Capture the cell that displays the provided text and extract its [X, Y] central coordinate. 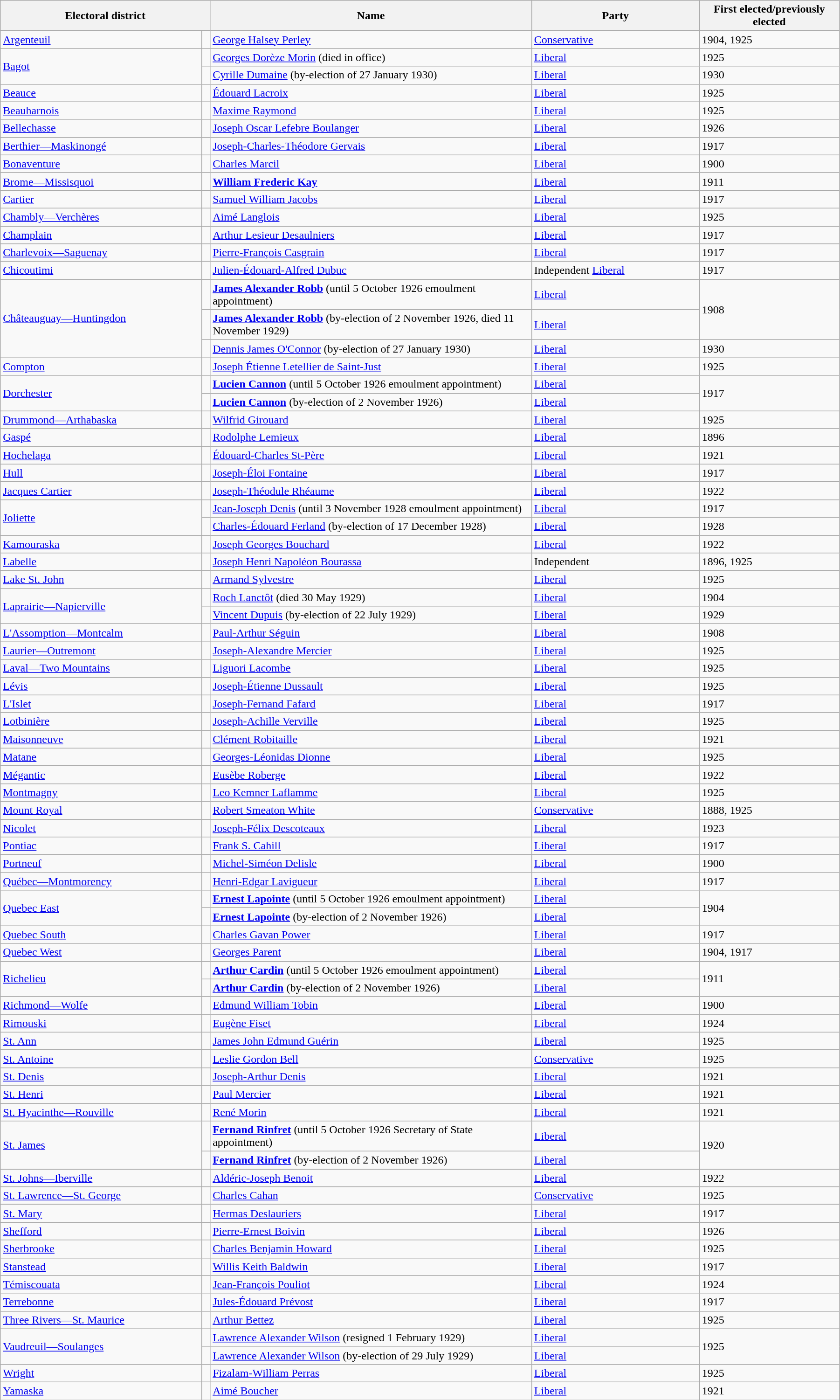
Gaspé [101, 437]
Lawrence Alexander Wilson (resigned 1 February 1929) [371, 1338]
Laurier—Outremont [101, 651]
Joseph Georges Bouchard [371, 544]
Lawrence Alexander Wilson (by-election of 29 July 1929) [371, 1355]
William Frederic Kay [371, 181]
Beauharnois [101, 111]
Georges Dorèze Morin (died in office) [371, 57]
Leslie Gordon Bell [371, 1059]
Édouard-Charles St-Père [371, 455]
James Alexander Robb (until 5 October 1926 emoulment appointment) [371, 295]
Québec—Montmorency [101, 881]
Joseph Henri Napoléon Bourassa [371, 562]
Clément Robitaille [371, 739]
Édouard Lacroix [371, 93]
Armand Sylvestre [371, 580]
Aimé Langlois [371, 217]
St. Hyacinthe—Rouville [101, 1112]
Aimé Boucher [371, 1391]
Charles Benjamin Howard [371, 1249]
Laprairie—Napierville [101, 606]
Dorchester [101, 393]
Eugène Fiset [371, 1023]
Lévis [101, 686]
1920 [769, 1145]
Three Rivers—St. Maurice [101, 1320]
Arthur Cardin (by-election of 2 November 1926) [371, 988]
Leo Kemner Laflamme [371, 792]
St. Antoine [101, 1059]
Georges-Léonidas Dionne [371, 757]
Laval—Two Mountains [101, 668]
James Alexander Robb (by-election of 2 November 1926, died 11 November 1929) [371, 325]
Hochelaga [101, 455]
Charles Marcil [371, 164]
Rimouski [101, 1023]
Henri-Edgar Lavigueur [371, 881]
Portneuf [101, 864]
Lake St. John [101, 580]
Michel-Siméon Delisle [371, 864]
St. Henri [101, 1094]
Joseph Oscar Lefebre Boulanger [371, 128]
Arthur Cardin (until 5 October 1926 emoulment appointment) [371, 970]
Name [371, 16]
Maxime Raymond [371, 111]
Ernest Lapointe (by-election of 2 November 1926) [371, 917]
1923 [769, 828]
L'Islet [101, 704]
Joseph Étienne Letellier de Saint-Just [371, 367]
Joseph-Théodule Rhéaume [371, 491]
Berthier—Maskinongé [101, 146]
Independent Liberal [615, 270]
Pontiac [101, 846]
Yamaska [101, 1391]
Joseph-Achille Verville [371, 721]
St. James [101, 1145]
Arthur Bettez [371, 1320]
Julien-Édouard-Alfred Dubuc [371, 270]
Pierre-François Casgrain [371, 253]
Dennis James O'Connor (by-election of 27 January 1930) [371, 349]
Fernand Rinfret (until 5 October 1926 Secretary of State appointment) [371, 1136]
Quebec East [101, 908]
Fernand Rinfret (by-election of 2 November 1926) [371, 1160]
Paul-Arthur Séguin [371, 633]
Joseph-Fernand Fafard [371, 704]
Drummond—Arthabaska [101, 420]
Charles Cahan [371, 1196]
Jean-François Pouliot [371, 1284]
Fizalam-William Perras [371, 1373]
Rodolphe Lemieux [371, 437]
Quebec South [101, 935]
Témiscouata [101, 1284]
St. Denis [101, 1076]
Bonaventure [101, 164]
Robert Smeaton White [371, 810]
Matane [101, 757]
Argenteuil [101, 40]
1904, 1925 [769, 40]
Stanstead [101, 1267]
Chambly—Verchères [101, 217]
Joseph-Arthur Denis [371, 1076]
St. Mary [101, 1213]
Jacques Cartier [101, 491]
Arthur Lesieur Desaulniers [371, 235]
Charlevoix—Saguenay [101, 253]
1896 [769, 437]
Beauce [101, 93]
Terrebonne [101, 1302]
Electoral district [105, 16]
Joseph-Éloi Fontaine [371, 473]
Compton [101, 367]
Georges Parent [371, 952]
St. Johns—Iberville [101, 1178]
Montmagny [101, 792]
1929 [769, 615]
Maisonneuve [101, 739]
1888, 1925 [769, 810]
Independent [615, 562]
James John Edmund Guérin [371, 1041]
Vaudreuil—Soulanges [101, 1346]
Liguori Lacombe [371, 668]
Pierre-Ernest Boivin [371, 1231]
1928 [769, 526]
Hermas Deslauriers [371, 1213]
George Halsey Perley [371, 40]
Châteauguay—Huntingdon [101, 319]
Wright [101, 1373]
Hull [101, 473]
Party [615, 16]
Charles-Édouard Ferland (by-election of 17 December 1928) [371, 526]
Champlain [101, 235]
Willis Keith Baldwin [371, 1267]
First elected/previously elected [769, 16]
Lotbinière [101, 721]
1896, 1925 [769, 562]
Joseph-Félix Descoteaux [371, 828]
Bellechasse [101, 128]
Samuel William Jacobs [371, 199]
St. Lawrence—St. George [101, 1196]
Charles Gavan Power [371, 935]
Lucien Cannon (by-election of 2 November 1926) [371, 402]
Cyrille Dumaine (by-election of 27 January 1930) [371, 75]
St. Ann [101, 1041]
Bagot [101, 66]
Chicoutimi [101, 270]
Jules-Édouard Prévost [371, 1302]
Ernest Lapointe (until 5 October 1926 emoulment appointment) [371, 899]
Roch Lanctôt (died 30 May 1929) [371, 597]
René Morin [371, 1112]
Cartier [101, 199]
Joseph-Étienne Dussault [371, 686]
Joseph-Charles-Théodore Gervais [371, 146]
L'Assomption—Montcalm [101, 633]
Quebec West [101, 952]
Richelieu [101, 979]
Richmond—Wolfe [101, 1005]
Joseph-Alexandre Mercier [371, 651]
Kamouraska [101, 544]
Frank S. Cahill [371, 846]
Labelle [101, 562]
1904, 1917 [769, 952]
Wilfrid Girouard [371, 420]
Brome—Missisquoi [101, 181]
Sherbrooke [101, 1249]
Shefford [101, 1231]
Mégantic [101, 775]
Jean-Joseph Denis (until 3 November 1928 emoulment appointment) [371, 508]
Edmund William Tobin [371, 1005]
Aldéric-Joseph Benoit [371, 1178]
Mount Royal [101, 810]
Lucien Cannon (until 5 October 1926 emoulment appointment) [371, 384]
Nicolet [101, 828]
Paul Mercier [371, 1094]
Vincent Dupuis (by-election of 22 July 1929) [371, 615]
Eusèbe Roberge [371, 775]
Joliette [101, 517]
